Capture the cell that displays the provided text and extract its [x, y] central coordinate. 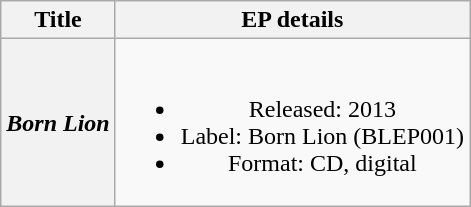
Born Lion [58, 122]
Released: 2013Label: Born Lion (BLEP001)Format: CD, digital [292, 122]
Title [58, 20]
EP details [292, 20]
